Return the [X, Y] coordinate for the center point of the cell that contains the specified text.  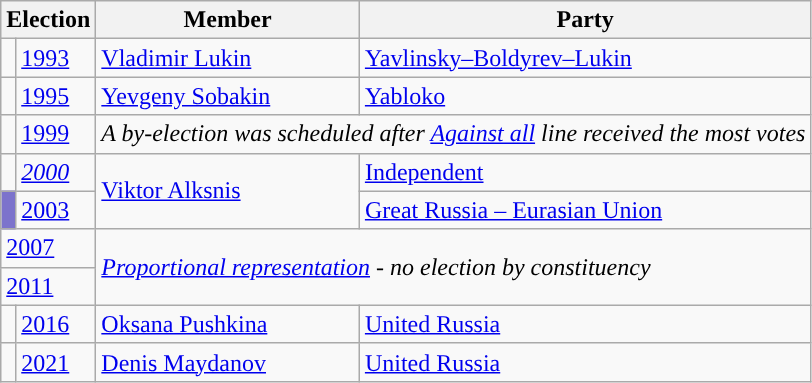
2016 [56, 324]
Oksana Pushkina [228, 324]
2000 [56, 172]
2021 [56, 362]
1999 [56, 134]
2003 [56, 210]
Proportional representation - no election by constituency [454, 267]
Member [228, 20]
Vladimir Lukin [228, 58]
1995 [56, 96]
2011 [48, 286]
2007 [48, 248]
Yavlinsky–Boldyrev–Lukin [585, 58]
Yevgeny Sobakin [228, 96]
1993 [56, 58]
Election [48, 20]
Party [585, 20]
Independent [585, 172]
Denis Maydanov [228, 362]
Viktor Alksnis [228, 191]
Yabloko [585, 96]
Great Russia – Eurasian Union [585, 210]
A by-election was scheduled after Against all line received the most votes [454, 134]
